Return (x, y) of the center of cell containing provided text 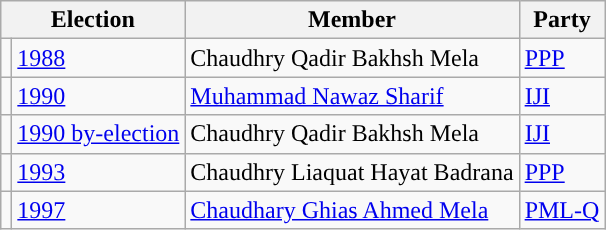
Muhammad Nawaz Sharif (352, 96)
Election (93, 20)
1988 (98, 58)
1990 (98, 96)
Member (352, 20)
Chaudhary Ghias Ahmed Mela (352, 210)
Chaudhry Liaquat Hayat Badrana (352, 172)
1993 (98, 172)
Party (562, 20)
1990 by-election (98, 134)
1997 (98, 210)
PML-Q (562, 210)
